Locate the cell with the specified text and output its (x, y) center coordinate. 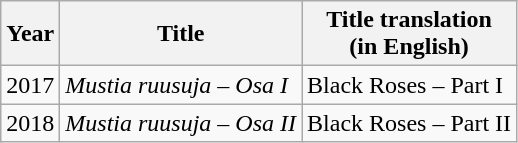
Year (30, 34)
Mustia ruusuja – Osa I (181, 85)
Title (181, 34)
Title translation (in English) (410, 34)
Black Roses – Part II (410, 123)
Mustia ruusuja – Osa II (181, 123)
Black Roses – Part I (410, 85)
2018 (30, 123)
2017 (30, 85)
